Identify which cell holds the provided text, then report its (x, y) central coordinate. 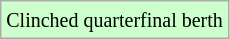
Clinched quarterfinal berth (115, 20)
